Find where the given text appears and provide that cell's center as (x, y) coordinate. 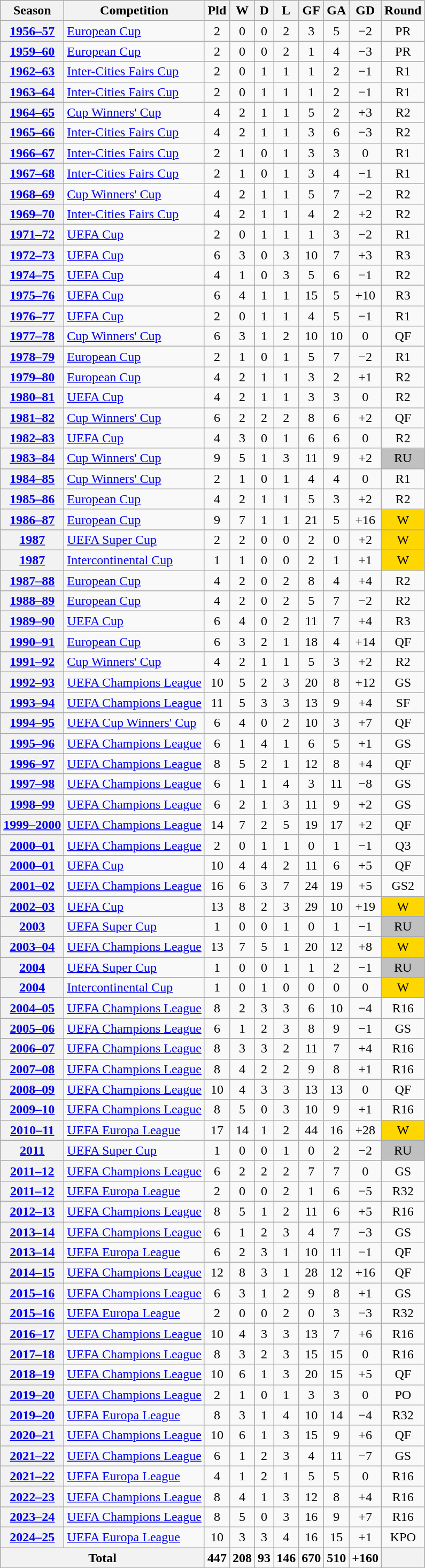
1976–77 (32, 316)
2001–02 (32, 886)
1964–65 (32, 112)
Pld (217, 11)
1993–94 (32, 703)
2012–13 (32, 1211)
2023–24 (32, 1517)
2020–21 (32, 1435)
KPO (403, 1537)
GD (366, 11)
1995–96 (32, 743)
1989–90 (32, 621)
1966–67 (32, 153)
1962–63 (32, 72)
D (264, 11)
Round (403, 11)
1959–60 (32, 51)
1979–80 (32, 377)
2003 (32, 927)
1972–73 (32, 255)
2010–11 (32, 1130)
+28 (366, 1130)
1981–82 (32, 418)
1956–57 (32, 31)
1998–99 (32, 804)
670 (311, 1558)
1967–68 (32, 173)
21 (311, 519)
1985–86 (32, 499)
+14 (366, 642)
2002–03 (32, 906)
−5 (366, 1191)
208 (242, 1558)
GF (311, 11)
1990–91 (32, 642)
2022–23 (32, 1496)
+160 (366, 1558)
1975–76 (32, 296)
1971–72 (32, 234)
GA (337, 11)
2004–05 (32, 1008)
1974–75 (32, 275)
2011 (32, 1150)
1988–89 (32, 601)
2007–08 (32, 1069)
2018–19 (32, 1374)
PO (403, 1395)
+8 (366, 947)
2014–15 (32, 1273)
1968–69 (32, 194)
1994–95 (32, 723)
Total (103, 1558)
1980–81 (32, 397)
+10 (366, 296)
1986–87 (32, 519)
1983–84 (32, 458)
1965–66 (32, 133)
−8 (366, 784)
1987–88 (32, 580)
447 (217, 1558)
18 (311, 642)
2008–09 (32, 1089)
29 (311, 906)
Season (32, 11)
28 (311, 1273)
GS2 (403, 886)
UEFA Cup Winners' Cup (135, 723)
1999–2000 (32, 825)
−7 (366, 1456)
510 (337, 1558)
1996–97 (32, 764)
L (287, 11)
1984–85 (32, 479)
2016–17 (32, 1334)
1963–64 (32, 92)
1982–83 (32, 438)
2005–06 (32, 1028)
+12 (366, 682)
2009–10 (32, 1110)
1978–79 (32, 357)
1991–92 (32, 662)
2006–07 (32, 1049)
+19 (366, 906)
2003–04 (32, 947)
Q3 (403, 845)
146 (287, 1558)
44 (311, 1130)
1969–70 (32, 214)
Competition (135, 11)
93 (264, 1558)
2017–18 (32, 1354)
1977–78 (32, 336)
24 (311, 886)
1997–98 (32, 784)
SF (403, 703)
1992–93 (32, 682)
2024–25 (32, 1537)
